Detect which cell encompasses the target text, then output its (x, y) center coordinate. 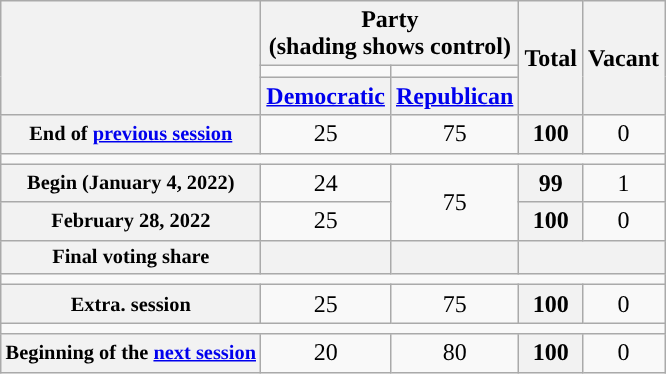
24 (326, 183)
Beginning of the next session (131, 353)
80 (454, 353)
Extra. session (131, 304)
Begin (January 4, 2022) (131, 183)
Republican (454, 96)
1 (623, 183)
Vacant (623, 58)
February 28, 2022 (131, 221)
Final voting share (131, 257)
99 (551, 183)
End of previous session (131, 134)
Democratic (326, 96)
Party(shading shows control) (390, 34)
20 (326, 353)
Total (551, 58)
